Extract the [x, y] coordinate from the center of the cell holding the provided text.  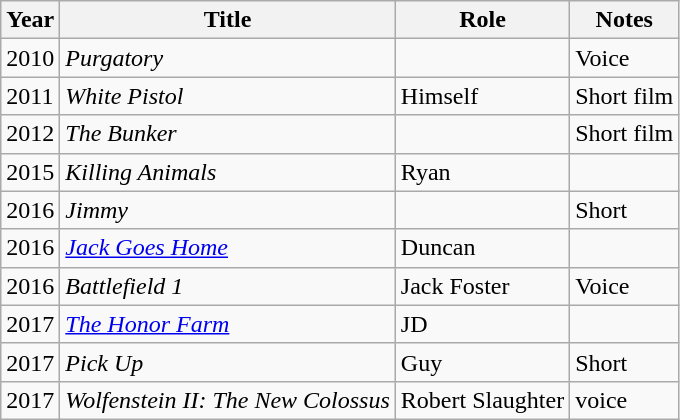
voice [624, 400]
Title [228, 20]
Purgatory [228, 58]
Role [482, 20]
Battlefield 1 [228, 286]
The Honor Farm [228, 324]
Jack Foster [482, 286]
Pick Up [228, 362]
2015 [30, 172]
2011 [30, 96]
Killing Animals [228, 172]
Guy [482, 362]
The Bunker [228, 134]
Jack Goes Home [228, 248]
Duncan [482, 248]
Jimmy [228, 210]
Robert Slaughter [482, 400]
Ryan [482, 172]
JD [482, 324]
White Pistol [228, 96]
Year [30, 20]
Himself [482, 96]
2012 [30, 134]
Notes [624, 20]
2010 [30, 58]
Wolfenstein II: The New Colossus [228, 400]
